Determine the [x, y] coordinate at the center of the cell enclosing the given text.  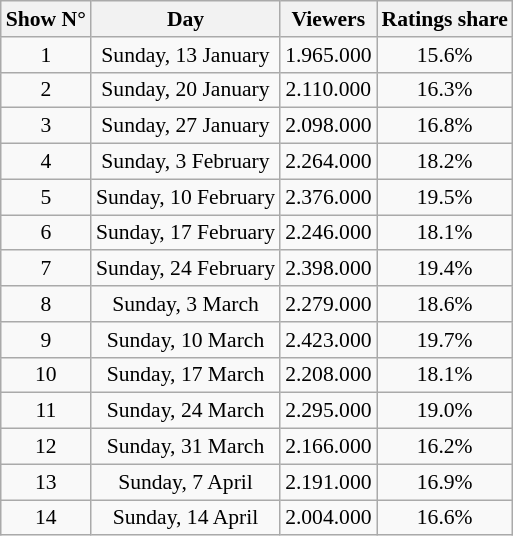
2.376.000 [328, 197]
18.6% [445, 304]
2.004.000 [328, 518]
Sunday, 17 March [186, 375]
16.3% [445, 90]
Sunday, 27 January [186, 126]
19.7% [445, 340]
11 [46, 411]
13 [46, 482]
Sunday, 24 March [186, 411]
Day [186, 19]
Sunday, 7 April [186, 482]
7 [46, 269]
Sunday, 31 March [186, 447]
Sunday, 10 February [186, 197]
18.2% [445, 162]
2.279.000 [328, 304]
5 [46, 197]
Sunday, 3 February [186, 162]
Show N° [46, 19]
8 [46, 304]
16.6% [445, 518]
15.6% [445, 55]
2.110.000 [328, 90]
Sunday, 24 February [186, 269]
Sunday, 3 March [186, 304]
12 [46, 447]
Sunday, 20 January [186, 90]
2.098.000 [328, 126]
16.8% [445, 126]
Sunday, 17 February [186, 233]
Viewers [328, 19]
1 [46, 55]
6 [46, 233]
19.0% [445, 411]
3 [46, 126]
2.398.000 [328, 269]
2.191.000 [328, 482]
2.208.000 [328, 375]
9 [46, 340]
2 [46, 90]
2.166.000 [328, 447]
14 [46, 518]
Sunday, 10 March [186, 340]
19.4% [445, 269]
1.965.000 [328, 55]
2.423.000 [328, 340]
16.9% [445, 482]
2.295.000 [328, 411]
Ratings share [445, 19]
10 [46, 375]
4 [46, 162]
Sunday, 14 April [186, 518]
Sunday, 13 January [186, 55]
19.5% [445, 197]
16.2% [445, 447]
2.246.000 [328, 233]
2.264.000 [328, 162]
